Identify which cell holds the provided text, then report its (x, y) central coordinate. 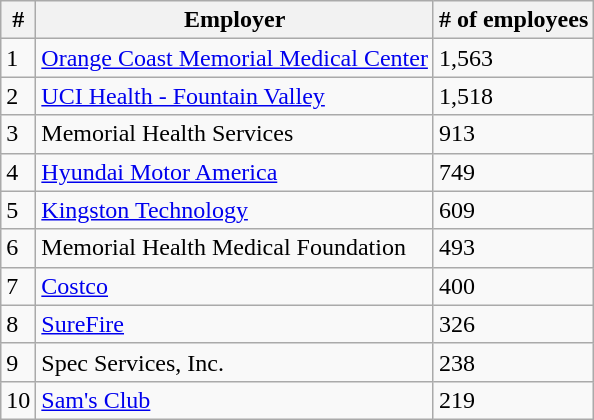
Memorial Health Services (235, 134)
# (18, 20)
Spec Services, Inc. (235, 362)
7 (18, 286)
9 (18, 362)
SureFire (235, 324)
Orange Coast Memorial Medical Center (235, 58)
10 (18, 400)
238 (513, 362)
1,518 (513, 96)
Employer (235, 20)
4 (18, 172)
8 (18, 324)
493 (513, 248)
749 (513, 172)
5 (18, 210)
1,563 (513, 58)
Hyundai Motor America (235, 172)
# of employees (513, 20)
Kingston Technology (235, 210)
1 (18, 58)
400 (513, 286)
2 (18, 96)
UCI Health - Fountain Valley (235, 96)
913 (513, 134)
3 (18, 134)
219 (513, 400)
609 (513, 210)
Costco (235, 286)
6 (18, 248)
Sam's Club (235, 400)
Memorial Health Medical Foundation (235, 248)
326 (513, 324)
